Determine the [X, Y] coordinate at the center of the cell enclosing the given text.  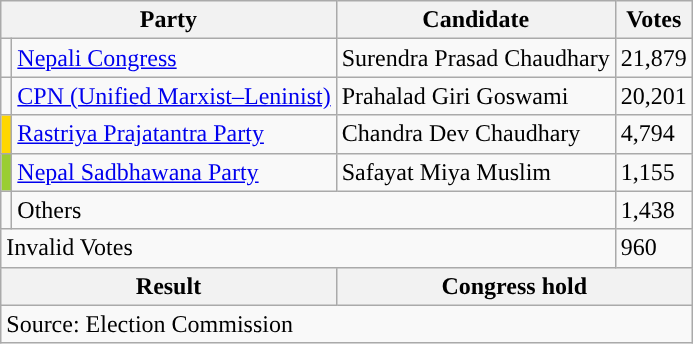
Votes [654, 20]
Nepali Congress [174, 58]
Prahalad Giri Goswami [476, 96]
Safayat Miya Muslim [476, 172]
Source: Election Commission [347, 324]
Result [168, 286]
1,155 [654, 172]
Chandra Dev Chaudhary [476, 134]
CPN (Unified Marxist–Leninist) [174, 96]
Candidate [476, 20]
Others [314, 210]
Surendra Prasad Chaudhary [476, 58]
1,438 [654, 210]
Congress hold [514, 286]
960 [654, 248]
Party [168, 20]
4,794 [654, 134]
20,201 [654, 96]
Rastriya Prajatantra Party [174, 134]
Nepal Sadbhawana Party [174, 172]
21,879 [654, 58]
Invalid Votes [308, 248]
